Determine the [X, Y] coordinate at the center of the cell enclosing the given text.  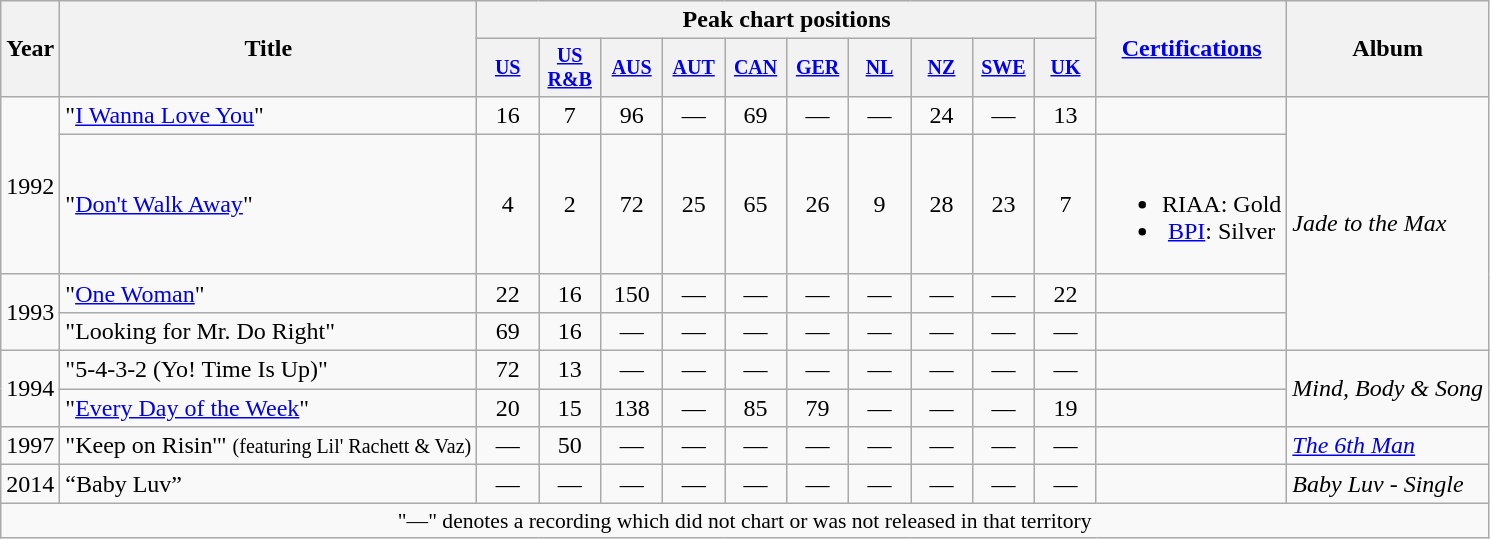
NL [880, 68]
Year [30, 49]
SWE [1003, 68]
1994 [30, 389]
26 [818, 204]
"Looking for Mr. Do Right" [268, 331]
79 [818, 408]
The 6th Man [1388, 446]
US R&B [570, 68]
20 [508, 408]
4 [508, 204]
GER [818, 68]
Jade to the Max [1388, 223]
2 [570, 204]
CAN [756, 68]
65 [756, 204]
24 [942, 115]
“Baby Luv” [268, 484]
2014 [30, 484]
"One Woman" [268, 293]
"Keep on Risin'" (featuring Lil' Rachett & Vaz) [268, 446]
"I Wanna Love You" [268, 115]
50 [570, 446]
9 [880, 204]
1992 [30, 185]
25 [694, 204]
Title [268, 49]
"Every Day of the Week" [268, 408]
85 [756, 408]
US [508, 68]
"5-4-3-2 (Yo! Time Is Up)" [268, 370]
Album [1388, 49]
15 [570, 408]
NZ [942, 68]
1993 [30, 312]
96 [632, 115]
"Don't Walk Away" [268, 204]
RIAA: GoldBPI: Silver [1191, 204]
150 [632, 293]
1997 [30, 446]
UK [1065, 68]
AUS [632, 68]
Peak chart positions [787, 20]
"—" denotes a recording which did not chart or was not released in that territory [745, 521]
Certifications [1191, 49]
28 [942, 204]
138 [632, 408]
Baby Luv - Single [1388, 484]
19 [1065, 408]
23 [1003, 204]
AUT [694, 68]
Mind, Body & Song [1388, 389]
